Detect which cell encompasses the target text, then output its [x, y] center coordinate. 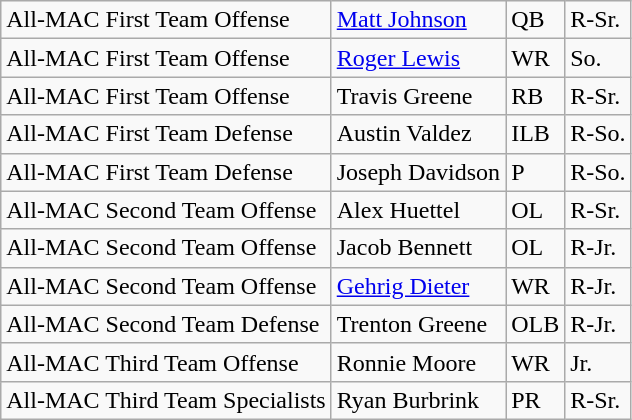
P [536, 172]
All-MAC Third Team Specialists [166, 400]
Matt Johnson [418, 20]
OLB [536, 324]
So. [598, 58]
Alex Huettel [418, 210]
Roger Lewis [418, 58]
Ryan Burbrink [418, 400]
Jr. [598, 362]
Gehrig Dieter [418, 286]
PR [536, 400]
Travis Greene [418, 96]
QB [536, 20]
Trenton Greene [418, 324]
Joseph Davidson [418, 172]
All-MAC Third Team Offense [166, 362]
All-MAC Second Team Defense [166, 324]
Austin Valdez [418, 134]
RB [536, 96]
ILB [536, 134]
Ronnie Moore [418, 362]
Jacob Bennett [418, 248]
